Capture the cell that displays the provided text and extract its [x, y] central coordinate. 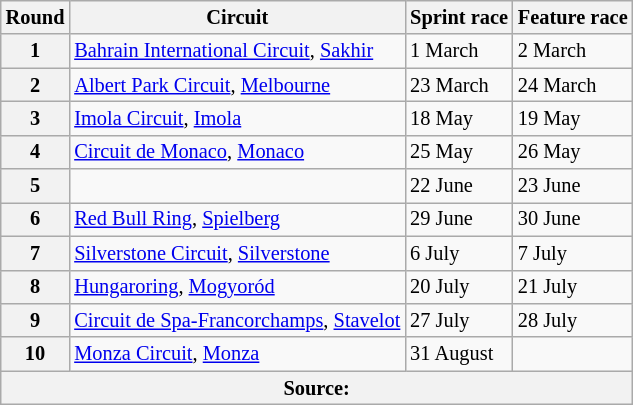
Albert Park Circuit, Melbourne [237, 85]
Circuit de Spa-Francorchamps, Stavelot [237, 320]
8 [36, 287]
Hungaroring, Mogyoród [237, 287]
Silverstone Circuit, Silverstone [237, 253]
Source: [317, 388]
20 July [459, 287]
Feature race [573, 17]
6 [36, 219]
Red Bull Ring, Spielberg [237, 219]
18 May [459, 118]
25 May [459, 152]
19 May [573, 118]
24 March [573, 85]
31 August [459, 354]
9 [36, 320]
23 March [459, 85]
1 [36, 51]
27 July [459, 320]
10 [36, 354]
5 [36, 186]
26 May [573, 152]
Monza Circuit, Monza [237, 354]
2 March [573, 51]
30 June [573, 219]
4 [36, 152]
1 March [459, 51]
3 [36, 118]
6 July [459, 253]
Bahrain International Circuit, Sakhir [237, 51]
22 June [459, 186]
Circuit [237, 17]
21 July [573, 287]
Imola Circuit, Imola [237, 118]
23 June [573, 186]
28 July [573, 320]
7 July [573, 253]
29 June [459, 219]
Sprint race [459, 17]
7 [36, 253]
Round [36, 17]
Circuit de Monaco, Monaco [237, 152]
2 [36, 85]
